Output the (X, Y) coordinate of the center of the cell containing the given text.  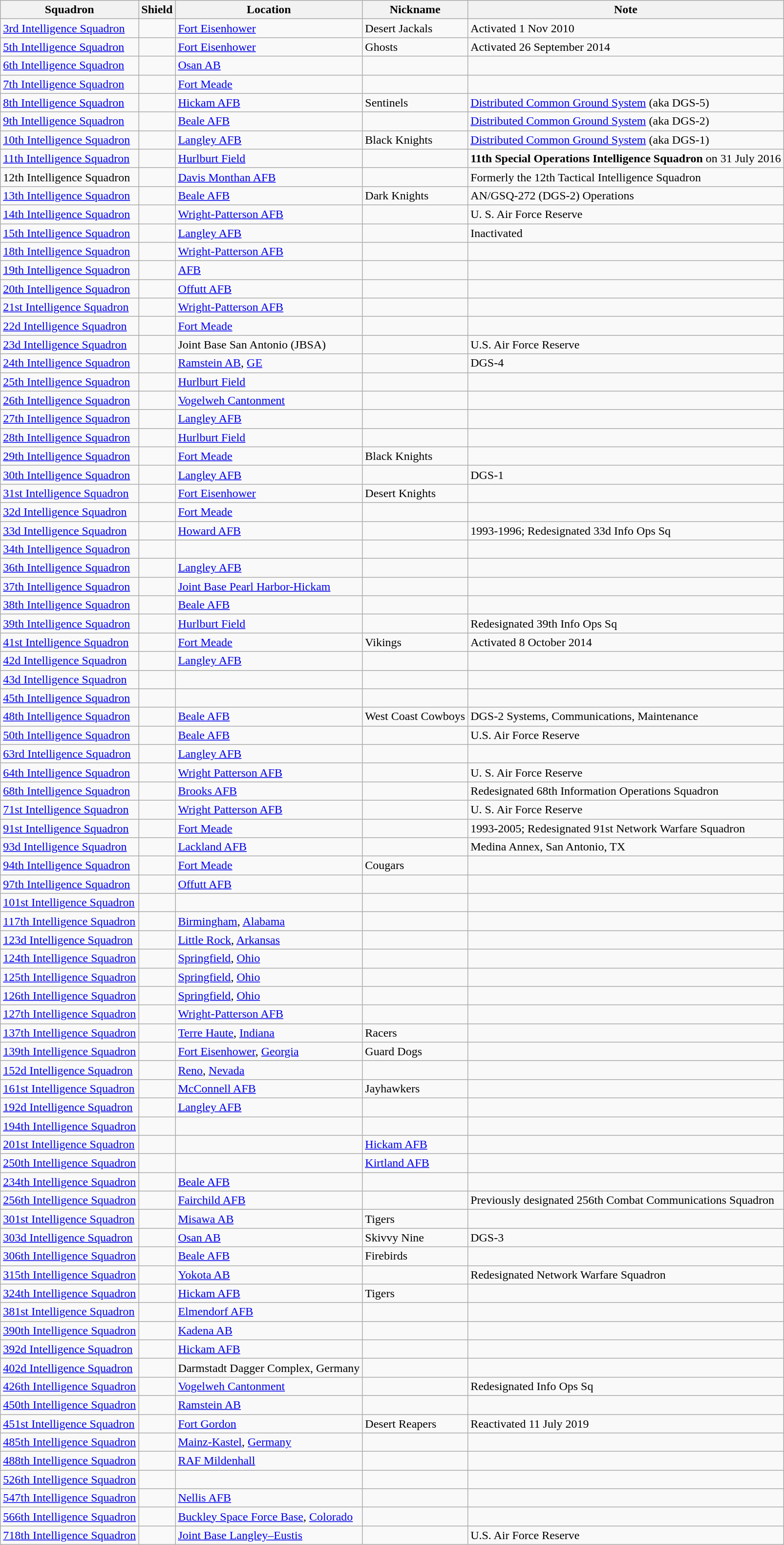
DGS-3 (626, 1238)
71st Intelligence Squadron (69, 809)
152d Intelligence Squadron (69, 1070)
450th Intelligence Squadron (69, 1405)
Joint Base Pearl Harbor-Hickam (269, 587)
Location (269, 10)
DGS-2 Systems, Communications, Maintenance (626, 717)
Distributed Common Ground System (aka DGS-5) (626, 103)
Joint Base Langley–Eustis (269, 1535)
124th Intelligence Squadron (69, 958)
DGS-4 (626, 363)
45th Intelligence Squadron (69, 698)
Racers (415, 1033)
Desert Knights (415, 493)
117th Intelligence Squadron (69, 921)
18th Intelligence Squadron (69, 252)
27th Intelligence Squadron (69, 419)
29th Intelligence Squadron (69, 456)
Nickname (415, 10)
Dark Knights (415, 196)
9th Intelligence Squadron (69, 121)
256th Intelligence Squadron (69, 1200)
192d Intelligence Squadron (69, 1107)
11th Special Operations Intelligence Squadron on 31 July 2016 (626, 158)
13th Intelligence Squadron (69, 196)
137th Intelligence Squadron (69, 1033)
426th Intelligence Squadron (69, 1386)
Activated 1 Nov 2010 (626, 28)
41st Intelligence Squadron (69, 642)
Firebirds (415, 1256)
RAF Mildenhall (269, 1461)
38th Intelligence Squadron (69, 605)
28th Intelligence Squadron (69, 437)
381st Intelligence Squadron (69, 1312)
Birmingham, Alabama (269, 921)
33d Intelligence Squadron (69, 530)
34th Intelligence Squadron (69, 549)
161st Intelligence Squadron (69, 1088)
Fort Gordon (269, 1424)
194th Intelligence Squadron (69, 1126)
DGS-1 (626, 475)
25th Intelligence Squadron (69, 382)
Lackland AFB (269, 847)
Redesignated Network Warfare Squadron (626, 1275)
37th Intelligence Squadron (69, 587)
234th Intelligence Squadron (69, 1182)
127th Intelligence Squadron (69, 1014)
Kadena AB (269, 1330)
Howard AFB (269, 530)
Skivvy Nine (415, 1238)
43d Intelligence Squadron (69, 679)
Little Rock, Arkansas (269, 940)
McConnell AFB (269, 1088)
64th Intelligence Squadron (69, 772)
Terre Haute, Indiana (269, 1033)
5th Intelligence Squadron (69, 47)
Desert Reapers (415, 1424)
101st Intelligence Squadron (69, 903)
36th Intelligence Squadron (69, 568)
Darmstadt Dagger Complex, Germany (269, 1368)
Misawa AB (269, 1219)
139th Intelligence Squadron (69, 1051)
Previously designated 256th Combat Communications Squadron (626, 1200)
Davis Monthan AFB (269, 177)
Reactivated 11 July 2019 (626, 1424)
718th Intelligence Squadron (69, 1535)
24th Intelligence Squadron (69, 363)
Jayhawkers (415, 1088)
93d Intelligence Squadron (69, 847)
8th Intelligence Squadron (69, 103)
68th Intelligence Squadron (69, 791)
566th Intelligence Squadron (69, 1517)
Formerly the 12th Tactical Intelligence Squadron (626, 177)
Activated 26 September 2014 (626, 47)
19th Intelligence Squadron (69, 270)
303d Intelligence Squadron (69, 1238)
Guard Dogs (415, 1051)
West Coast Cowboys (415, 717)
324th Intelligence Squadron (69, 1293)
315th Intelligence Squadron (69, 1275)
22d Intelligence Squadron (69, 326)
39th Intelligence Squadron (69, 624)
Redesignated 39th Info Ops Sq (626, 624)
48th Intelligence Squadron (69, 717)
20th Intelligence Squadron (69, 289)
201st Intelligence Squadron (69, 1145)
390th Intelligence Squadron (69, 1330)
31st Intelligence Squadron (69, 493)
97th Intelligence Squadron (69, 884)
Yokota AB (269, 1275)
526th Intelligence Squadron (69, 1480)
Ramstein AB (269, 1405)
547th Intelligence Squadron (69, 1498)
402d Intelligence Squadron (69, 1368)
32d Intelligence Squadron (69, 512)
Squadron (69, 10)
94th Intelligence Squadron (69, 866)
Elmendorf AFB (269, 1312)
6th Intelligence Squadron (69, 65)
Sentinels (415, 103)
14th Intelligence Squadron (69, 214)
Fairchild AFB (269, 1200)
50th Intelligence Squadron (69, 735)
306th Intelligence Squadron (69, 1256)
Nellis AFB (269, 1498)
123d Intelligence Squadron (69, 940)
Distributed Common Ground System (aka DGS-2) (626, 121)
Redesignated 68th Information Operations Squadron (626, 791)
126th Intelligence Squadron (69, 996)
Buckley Space Force Base, Colorado (269, 1517)
Joint Base San Antonio (JBSA) (269, 345)
AN/GSQ-272 (DGS-2) Operations (626, 196)
451st Intelligence Squadron (69, 1424)
3rd Intelligence Squadron (69, 28)
485th Intelligence Squadron (69, 1442)
Cougars (415, 866)
Medina Annex, San Antonio, TX (626, 847)
42d Intelligence Squadron (69, 661)
1993-1996; Redesignated 33d Info Ops Sq (626, 530)
30th Intelligence Squadron (69, 475)
250th Intelligence Squadron (69, 1163)
Distributed Common Ground System (aka DGS-1) (626, 140)
23d Intelligence Squadron (69, 345)
488th Intelligence Squadron (69, 1461)
Shield (157, 10)
12th Intelligence Squadron (69, 177)
Ghosts (415, 47)
Fort Eisenhower, Georgia (269, 1051)
Ramstein AB, GE (269, 363)
301st Intelligence Squadron (69, 1219)
Kirtland AFB (415, 1163)
15th Intelligence Squadron (69, 233)
Inactivated (626, 233)
AFB (269, 270)
Reno, Nevada (269, 1070)
7th Intelligence Squadron (69, 84)
91st Intelligence Squadron (69, 828)
Brooks AFB (269, 791)
125th Intelligence Squadron (69, 977)
Desert Jackals (415, 28)
63rd Intelligence Squadron (69, 754)
1993-2005; Redesignated 91st Network Warfare Squadron (626, 828)
26th Intelligence Squadron (69, 400)
Redesignated Info Ops Sq (626, 1386)
Mainz-Kastel, Germany (269, 1442)
11th Intelligence Squadron (69, 158)
21st Intelligence Squadron (69, 307)
392d Intelligence Squadron (69, 1349)
10th Intelligence Squadron (69, 140)
Note (626, 10)
Activated 8 October 2014 (626, 642)
Vikings (415, 642)
